Output the (X, Y) coordinate of the center of the cell containing the given text.  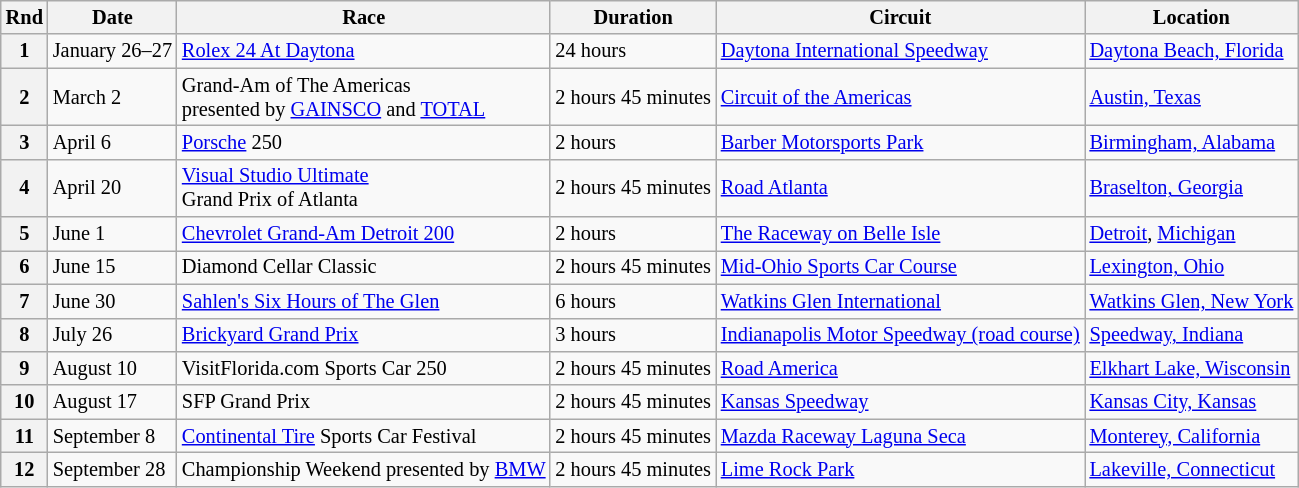
Austin, Texas (1192, 97)
Chevrolet Grand-Am Detroit 200 (364, 234)
8 (24, 335)
Sahlen's Six Hours of The Glen (364, 301)
Grand-Am of The Americaspresented by GAINSCO and TOTAL (364, 97)
April 6 (112, 142)
Lime Rock Park (900, 469)
June 1 (112, 234)
Daytona International Speedway (900, 51)
September 28 (112, 469)
Championship Weekend presented by BMW (364, 469)
Barber Motorsports Park (900, 142)
Watkins Glen, New York (1192, 301)
Circuit of the Americas (900, 97)
Diamond Cellar Classic (364, 267)
Indianapolis Motor Speedway (road course) (900, 335)
SFP Grand Prix (364, 402)
24 hours (632, 51)
5 (24, 234)
Braselton, Georgia (1192, 188)
Road Atlanta (900, 188)
June 30 (112, 301)
Mazda Raceway Laguna Seca (900, 436)
Road America (900, 368)
Rnd (24, 17)
6 (24, 267)
July 26 (112, 335)
9 (24, 368)
April 20 (112, 188)
6 hours (632, 301)
Daytona Beach, Florida (1192, 51)
March 2 (112, 97)
Mid-Ohio Sports Car Course (900, 267)
4 (24, 188)
3 hours (632, 335)
3 (24, 142)
Birmingham, Alabama (1192, 142)
Date (112, 17)
11 (24, 436)
Speedway, Indiana (1192, 335)
Monterey, California (1192, 436)
Duration (632, 17)
August 10 (112, 368)
Kansas City, Kansas (1192, 402)
June 15 (112, 267)
12 (24, 469)
2 (24, 97)
The Raceway on Belle Isle (900, 234)
Circuit (900, 17)
Lexington, Ohio (1192, 267)
Brickyard Grand Prix (364, 335)
Detroit, Michigan (1192, 234)
Race (364, 17)
1 (24, 51)
Continental Tire Sports Car Festival (364, 436)
September 8 (112, 436)
Kansas Speedway (900, 402)
Porsche 250 (364, 142)
Location (1192, 17)
Visual Studio UltimateGrand Prix of Atlanta (364, 188)
Rolex 24 At Daytona (364, 51)
VisitFlorida.com Sports Car 250 (364, 368)
Lakeville, Connecticut (1192, 469)
10 (24, 402)
August 17 (112, 402)
January 26–27 (112, 51)
7 (24, 301)
Elkhart Lake, Wisconsin (1192, 368)
Watkins Glen International (900, 301)
